Find where the given text appears and provide that cell's center as [x, y] coordinate. 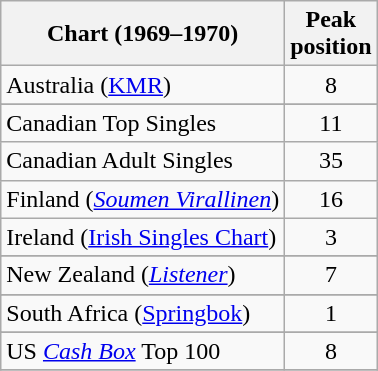
South Africa (Springbok) [143, 313]
11 [331, 123]
Ireland (Irish Singles Chart) [143, 237]
Peakposition [331, 34]
US Cash Box Top 100 [143, 351]
Canadian Top Singles [143, 123]
7 [331, 275]
35 [331, 161]
Finland (Soumen Virallinen) [143, 199]
Australia (KMR) [143, 85]
Chart (1969–1970) [143, 34]
New Zealand (Listener) [143, 275]
Canadian Adult Singles [143, 161]
3 [331, 237]
16 [331, 199]
1 [331, 313]
